Find where the given text appears and provide that cell's center as [X, Y] coordinate. 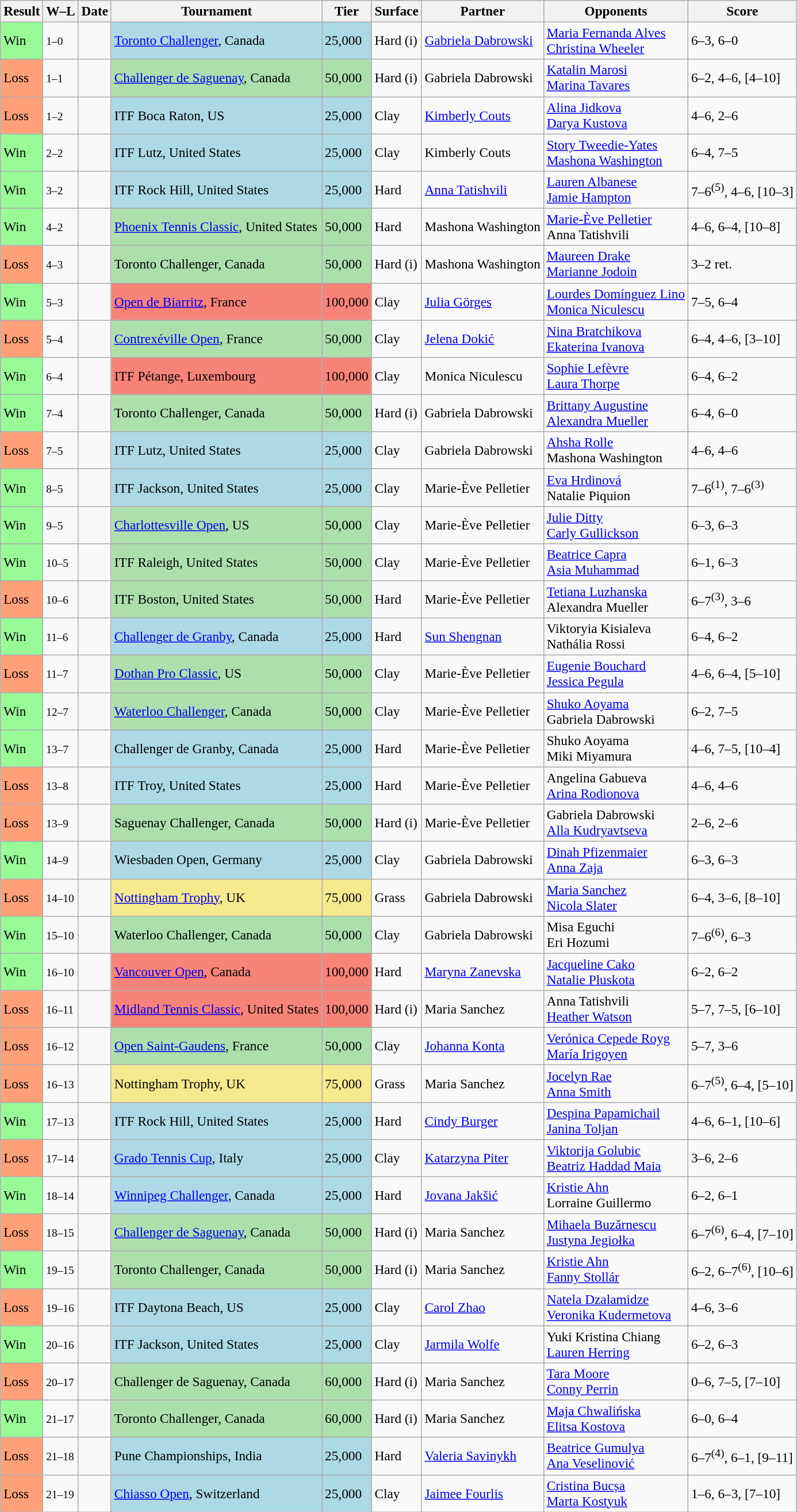
Brittany Augustine Alexandra Mueller [615, 413]
3–6, 2–6 [743, 1158]
Jacqueline Cako Natalie Pluskota [615, 972]
Jaimee Fourlis [482, 1494]
Sun Shengnan [482, 637]
3–2 ret. [743, 264]
16–12 [61, 1046]
6–4 [61, 376]
Dinah Pfizenmaier Anna Zaja [615, 860]
Phoenix Tennis Classic, United States [216, 227]
14–9 [61, 860]
Story Tweedie-Yates Mashona Washington [615, 152]
19–16 [61, 1307]
4–6, 7–5, [10–4] [743, 749]
4–6, 6–4, [5–10] [743, 674]
Mihaela Buzărnescu Justyna Jegiołka [615, 1233]
16–13 [61, 1083]
Jarmila Wolfe [482, 1344]
Chiasso Open, Switzerland [216, 1494]
ITF Pétange, Luxembourg [216, 376]
Partner [482, 11]
Katarzyna Piter [482, 1158]
Gabriela Dabrowski Alla Kudryavtseva [615, 822]
Saguenay Challenger, Canada [216, 822]
Date [94, 11]
Charlottesville Open, US [216, 524]
Alina Jidkova Darya Kustova [615, 115]
Dothan Pro Classic, US [216, 674]
ITF Boca Raton, US [216, 115]
Nina Bratchikova Ekaterina Ivanova [615, 338]
Anna Tatishvili Heather Watson [615, 1008]
Anna Tatishvili [482, 190]
6–1, 6–3 [743, 562]
Tier [347, 11]
4–6, 2–6 [743, 115]
Winnipeg Challenger, Canada [216, 1195]
10–6 [61, 599]
Midland Tennis Classic, United States [216, 1008]
12–7 [61, 711]
15–10 [61, 935]
Shuko Aoyama Miki Miyamura [615, 749]
19–15 [61, 1269]
ITF Raleigh, United States [216, 562]
Kristie Ahn Fanny Stollár [615, 1269]
6–4, 3–6, [8–10] [743, 897]
ITF Troy, United States [216, 785]
20–17 [61, 1381]
Marie-Ève Pelletier Anna Tatishvili [615, 227]
Score [743, 11]
7–6(5), 4–6, [10–3] [743, 190]
10–5 [61, 562]
Natela Dzalamidze Veronika Kudermetova [615, 1307]
Opponents [615, 11]
1–2 [61, 115]
Ahsha Rolle Mashona Washington [615, 451]
Pune Championships, India [216, 1456]
Beatrice Capra Asia Muhammad [615, 562]
5–3 [61, 301]
6–7(5), 6–4, [5–10] [743, 1083]
Misa Eguchi Eri Hozumi [615, 935]
21–18 [61, 1456]
16–10 [61, 972]
20–16 [61, 1344]
1–1 [61, 78]
Johanna Konta [482, 1046]
21–17 [61, 1419]
7–5 [61, 451]
Yuki Kristina Chiang Lauren Herring [615, 1344]
1–6, 6–3, [7–10] [743, 1494]
Contrexéville Open, France [216, 338]
Viktorija Golubic Beatriz Haddad Maia [615, 1158]
2–2 [61, 152]
Angelina Gabueva Arina Rodionova [615, 785]
Jovana Jakšić [482, 1195]
7–6(1), 7–6(3) [743, 488]
Viktoryia Kisialeva Nathália Rossi [615, 637]
Lauren Albanese Jamie Hampton [615, 190]
6–2, 6–2 [743, 972]
21–19 [61, 1494]
6–2, 4–6, [4–10] [743, 78]
Cristina Bucșa Marta Kostyuk [615, 1494]
6–4, 7–5 [743, 152]
7–4 [61, 413]
ITF Daytona Beach, US [216, 1307]
6–7(3), 3–6 [743, 599]
3–2 [61, 190]
Julia Görges [482, 301]
Cindy Burger [482, 1121]
Tournament [216, 11]
Verónica Cepede Royg María Irigoyen [615, 1046]
18–14 [61, 1195]
Open Saint-Gaudens, France [216, 1046]
Kristie Ahn Lorraine Guillermo [615, 1195]
4–3 [61, 264]
Eugenie Bouchard Jessica Pegula [615, 674]
5–7, 3–6 [743, 1046]
W–L [61, 11]
13–8 [61, 785]
17–14 [61, 1158]
7–5, 6–4 [743, 301]
Result [22, 11]
17–13 [61, 1121]
4–6, 6–4, [10–8] [743, 227]
6–2, 6–7(6), [10–6] [743, 1269]
Valeria Savinykh [482, 1456]
Carol Zhao [482, 1307]
Vancouver Open, Canada [216, 972]
7–6(6), 6–3 [743, 935]
14–10 [61, 897]
Jocelyn Rae Anna Smith [615, 1083]
6–0, 6–4 [743, 1419]
Eva Hrdinová Natalie Piquion [615, 488]
2–6, 2–6 [743, 822]
Sophie Lefèvre Laura Thorpe [615, 376]
Shuko Aoyama Gabriela Dabrowski [615, 711]
Despina Papamichail Janina Toljan [615, 1121]
Tetiana Luzhanska Alexandra Mueller [615, 599]
13–7 [61, 749]
6–4, 6–0 [743, 413]
4–6, 6–1, [10–6] [743, 1121]
16–11 [61, 1008]
Julie Ditty Carly Gullickson [615, 524]
Maja Chwalińska Elitsa Kostova [615, 1419]
6–7(6), 6–4, [7–10] [743, 1233]
6–3, 6–0 [743, 40]
Beatrice Gumulya Ana Veselinović [615, 1456]
Maureen Drake Marianne Jodoin [615, 264]
Katalin Marosi Marina Tavares [615, 78]
Maria Sanchez Nicola Slater [615, 897]
Jelena Dokić [482, 338]
6–2, 7–5 [743, 711]
18–15 [61, 1233]
11–6 [61, 637]
1–0 [61, 40]
6–7(4), 6–1, [9–11] [743, 1456]
Maria Fernanda Alves Christina Wheeler [615, 40]
Grado Tennis Cup, Italy [216, 1158]
4–2 [61, 227]
6–2, 6–1 [743, 1195]
Surface [397, 11]
11–7 [61, 674]
0–6, 7–5, [7–10] [743, 1381]
8–5 [61, 488]
5–4 [61, 338]
Lourdes Domínguez Lino Monica Niculescu [615, 301]
Wiesbaden Open, Germany [216, 860]
4–6, 3–6 [743, 1307]
13–9 [61, 822]
Open de Biarritz, France [216, 301]
Tara Moore Conny Perrin [615, 1381]
5–7, 7–5, [6–10] [743, 1008]
6–4, 4–6, [3–10] [743, 338]
ITF Boston, United States [216, 599]
Monica Niculescu [482, 376]
Maryna Zanevska [482, 972]
9–5 [61, 524]
6–2, 6–3 [743, 1344]
